Find where the given text appears and provide that cell's center as [x, y] coordinate. 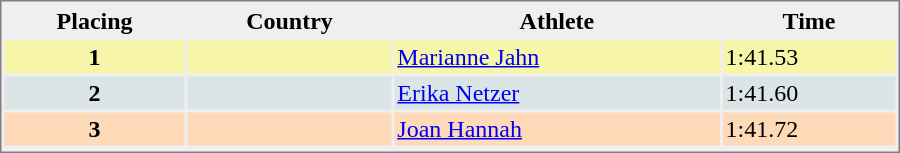
Joan Hannah [556, 128]
Time [810, 20]
1:41.72 [810, 128]
Country [290, 20]
Marianne Jahn [556, 56]
2 [94, 92]
Placing [94, 20]
1 [94, 56]
1:41.60 [810, 92]
3 [94, 128]
Erika Netzer [556, 92]
Athlete [556, 20]
1:41.53 [810, 56]
